Return [x, y] of the center of cell containing provided text 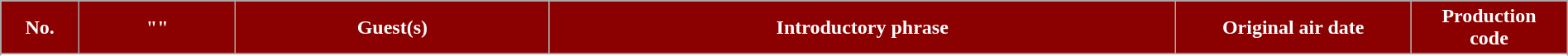
Original air date [1293, 28]
No. [40, 28]
Introductory phrase [863, 28]
"" [157, 28]
Guest(s) [392, 28]
Production code [1489, 28]
